Extract the [X, Y] coordinate from the center of the cell holding the provided text.  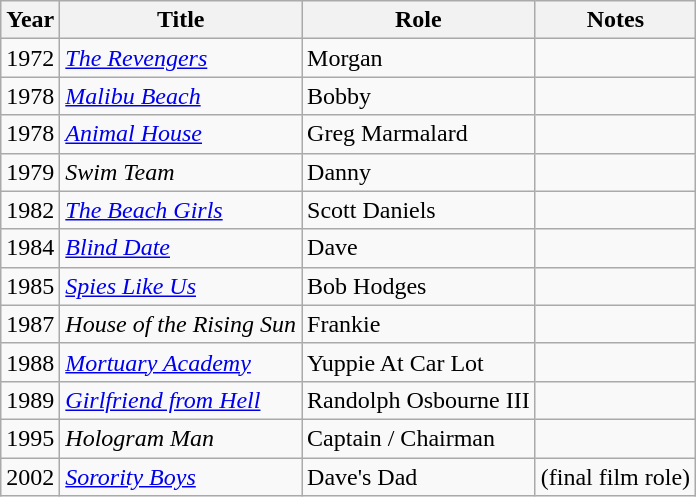
The Revengers [181, 58]
Bob Hodges [419, 286]
1979 [30, 172]
1982 [30, 210]
1989 [30, 400]
2002 [30, 477]
Role [419, 20]
Notes [615, 20]
Frankie [419, 324]
1984 [30, 248]
Greg Marmalard [419, 134]
Spies Like Us [181, 286]
Dave [419, 248]
House of the Rising Sun [181, 324]
Blind Date [181, 248]
Year [30, 20]
Danny [419, 172]
Swim Team [181, 172]
Title [181, 20]
1972 [30, 58]
Dave's Dad [419, 477]
Girlfriend from Hell [181, 400]
Hologram Man [181, 438]
Sorority Boys [181, 477]
Morgan [419, 58]
1985 [30, 286]
1987 [30, 324]
Bobby [419, 96]
Mortuary Academy [181, 362]
The Beach Girls [181, 210]
(final film role) [615, 477]
Randolph Osbourne III [419, 400]
1995 [30, 438]
1988 [30, 362]
Scott Daniels [419, 210]
Malibu Beach [181, 96]
Yuppie At Car Lot [419, 362]
Animal House [181, 134]
Captain / Chairman [419, 438]
